Pinpoint the cell where the given text exists, returning its [X, Y] midpoint coordinate. 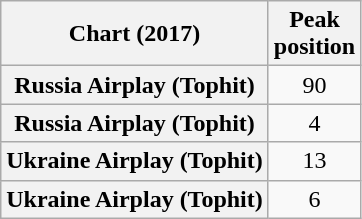
13 [314, 161]
6 [314, 199]
90 [314, 85]
4 [314, 123]
Chart (2017) [135, 34]
Peakposition [314, 34]
